Capture the cell that displays the provided text and extract its (x, y) central coordinate. 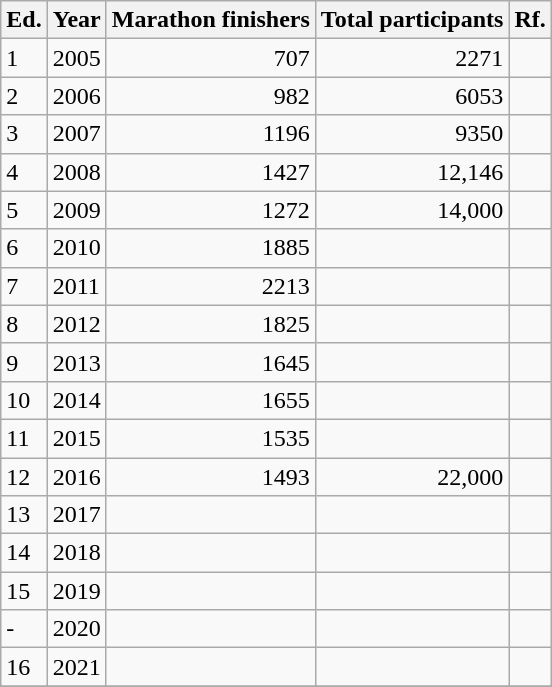
2014 (76, 400)
2018 (76, 553)
Total participants (412, 20)
1645 (210, 362)
Marathon finishers (210, 20)
12,146 (412, 172)
5 (24, 210)
1493 (210, 477)
2015 (76, 438)
2012 (76, 324)
1825 (210, 324)
2005 (76, 58)
1427 (210, 172)
15 (24, 591)
Year (76, 20)
2008 (76, 172)
6053 (412, 96)
2010 (76, 248)
707 (210, 58)
2013 (76, 362)
2011 (76, 286)
7 (24, 286)
1272 (210, 210)
2009 (76, 210)
1 (24, 58)
9350 (412, 134)
2019 (76, 591)
Rf. (530, 20)
2271 (412, 58)
1655 (210, 400)
8 (24, 324)
2007 (76, 134)
1196 (210, 134)
3 (24, 134)
10 (24, 400)
1885 (210, 248)
Ed. (24, 20)
2213 (210, 286)
2016 (76, 477)
13 (24, 515)
- (24, 629)
982 (210, 96)
16 (24, 667)
9 (24, 362)
12 (24, 477)
6 (24, 248)
2006 (76, 96)
14,000 (412, 210)
22,000 (412, 477)
2021 (76, 667)
2017 (76, 515)
14 (24, 553)
1535 (210, 438)
2 (24, 96)
11 (24, 438)
2020 (76, 629)
4 (24, 172)
